Capture the cell that displays the provided text and extract its (x, y) central coordinate. 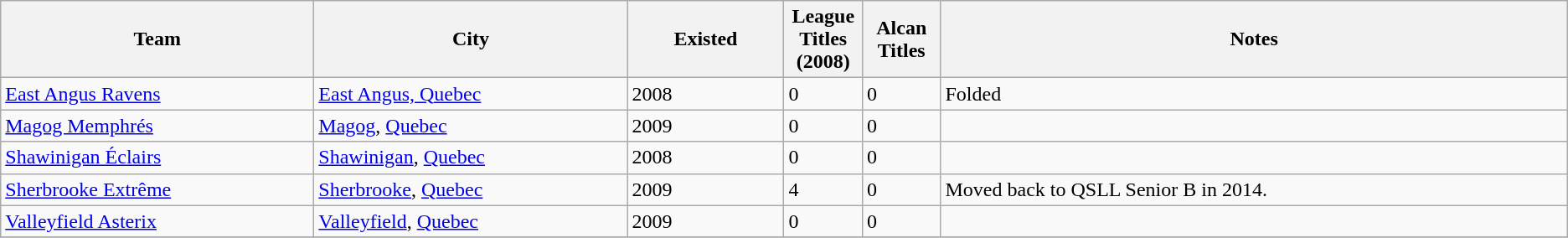
East Angus Ravens (157, 94)
Moved back to QSLL Senior B in 2014. (1254, 189)
Notes (1254, 39)
League Titles (2008) (823, 39)
East Angus, Quebec (471, 94)
Folded (1254, 94)
4 (823, 189)
Shawinigan, Quebec (471, 158)
Magog, Quebec (471, 126)
Sherbrooke Extrême (157, 189)
Existed (705, 39)
Alcan Titles (901, 39)
Sherbrooke, Quebec (471, 189)
Shawinigan Éclairs (157, 158)
Team (157, 39)
City (471, 39)
Valleyfield, Quebec (471, 221)
Magog Memphrés (157, 126)
Valleyfield Asterix (157, 221)
